Search for the cell housing the specified text and yield its (X, Y) center coordinate. 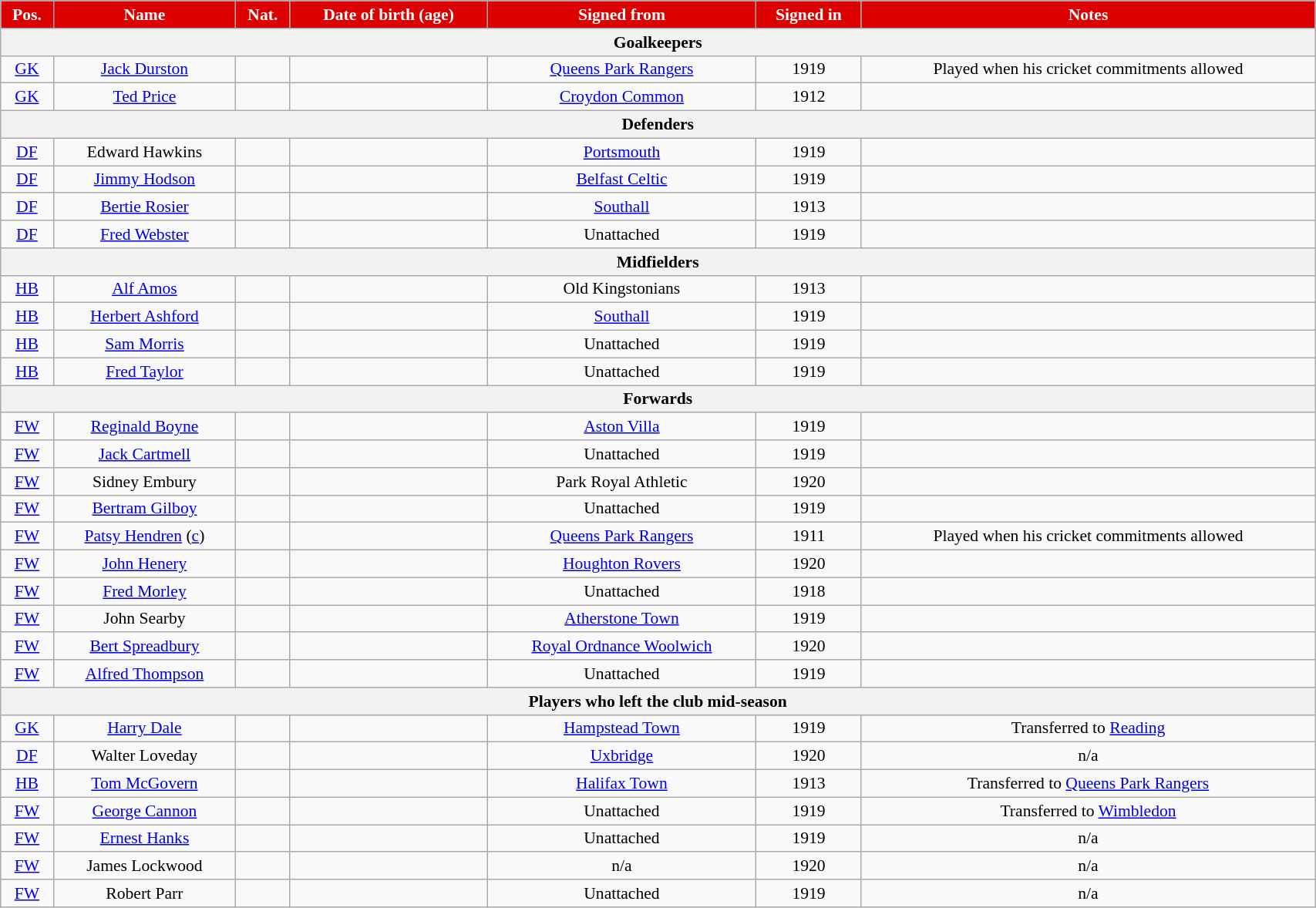
Walter Loveday (145, 756)
Bert Spreadbury (145, 647)
Jimmy Hodson (145, 180)
Reginald Boyne (145, 427)
Jack Durston (145, 69)
Alf Amos (145, 289)
1918 (809, 591)
Edward Hawkins (145, 152)
Patsy Hendren (c) (145, 536)
Defenders (658, 125)
Royal Ordnance Woolwich (621, 647)
George Cannon (145, 811)
Fred Taylor (145, 372)
Aston Villa (621, 427)
Signed from (621, 15)
Bertram Gilboy (145, 509)
Transferred to Reading (1088, 728)
Ernest Hanks (145, 839)
Signed in (809, 15)
John Henery (145, 564)
Croydon Common (621, 97)
1912 (809, 97)
Halifax Town (621, 784)
Goalkeepers (658, 42)
John Searby (145, 619)
Park Royal Athletic (621, 482)
Robert Parr (145, 893)
Harry Dale (145, 728)
Sidney Embury (145, 482)
1911 (809, 536)
Uxbridge (621, 756)
Herbert Ashford (145, 317)
Houghton Rovers (621, 564)
Midfielders (658, 262)
Date of birth (age) (389, 15)
Nat. (263, 15)
Tom McGovern (145, 784)
Ted Price (145, 97)
Sam Morris (145, 345)
Atherstone Town (621, 619)
Name (145, 15)
Forwards (658, 399)
Pos. (27, 15)
Fred Morley (145, 591)
Notes (1088, 15)
Portsmouth (621, 152)
Transferred to Wimbledon (1088, 811)
Hampstead Town (621, 728)
Belfast Celtic (621, 180)
Players who left the club mid-season (658, 701)
Old Kingstonians (621, 289)
Transferred to Queens Park Rangers (1088, 784)
Jack Cartmell (145, 454)
Bertie Rosier (145, 207)
James Lockwood (145, 866)
Alfred Thompson (145, 674)
Fred Webster (145, 234)
